For the text-containing cell, return its midpoint in [X, Y] coordinate format. 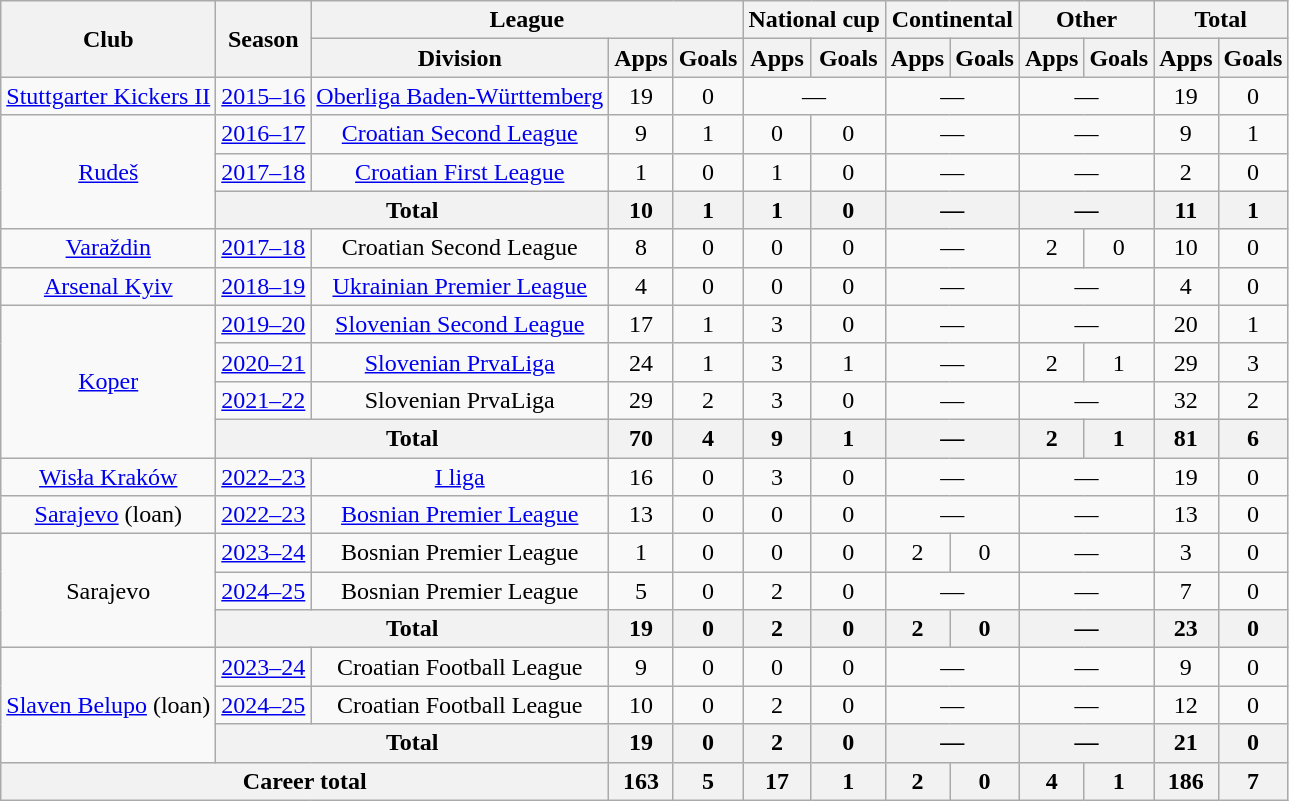
12 [1186, 705]
Oberliga Baden-Württemberg [460, 96]
Koper [108, 381]
League [527, 20]
Season [264, 39]
2021–22 [264, 400]
6 [1253, 438]
Sarajevo (loan) [108, 515]
Career total [305, 781]
National cup [814, 20]
Wisła Kraków [108, 477]
Sarajevo [108, 591]
16 [641, 477]
I liga [460, 477]
163 [641, 781]
Ukrainian Premier League [460, 286]
Division [460, 58]
8 [641, 248]
2018–19 [264, 286]
2016–17 [264, 134]
2015–16 [264, 96]
Arsenal Kyiv [108, 286]
Continental [952, 20]
Stuttgarter Kickers II [108, 96]
Croatian First League [460, 172]
23 [1186, 629]
11 [1186, 210]
2019–20 [264, 324]
186 [1186, 781]
2020–21 [264, 362]
Club [108, 39]
Slovenian Second League [460, 324]
Varaždin [108, 248]
Slaven Belupo (loan) [108, 705]
20 [1186, 324]
24 [641, 362]
81 [1186, 438]
Other [1086, 20]
Rudeš [108, 172]
32 [1186, 400]
70 [641, 438]
21 [1186, 743]
